Scan for the cell matching the given text and deliver its (X, Y) coordinate at center. 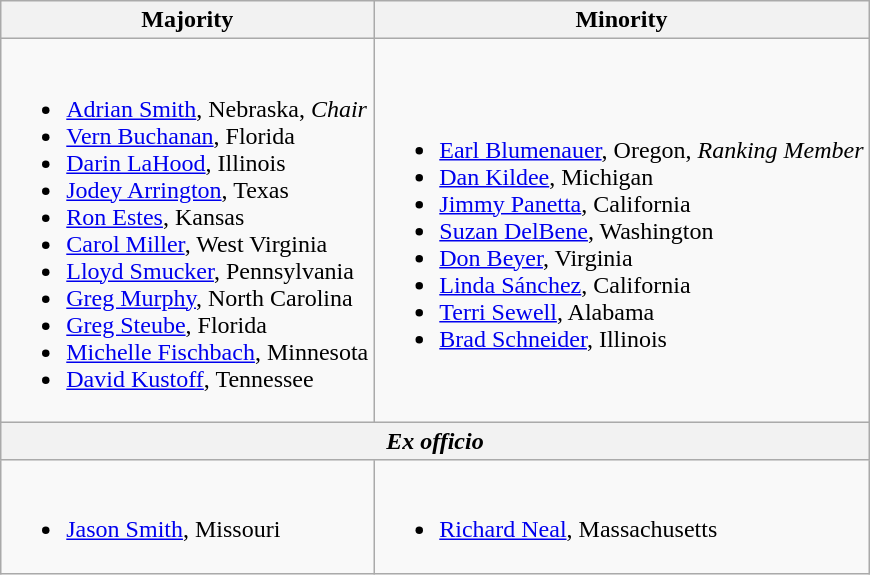
Ex officio (435, 441)
Minority (622, 20)
Richard Neal, Massachusetts (622, 516)
Jason Smith, Missouri (188, 516)
Majority (188, 20)
